Pinpoint the cell where the given text exists, returning its [x, y] midpoint coordinate. 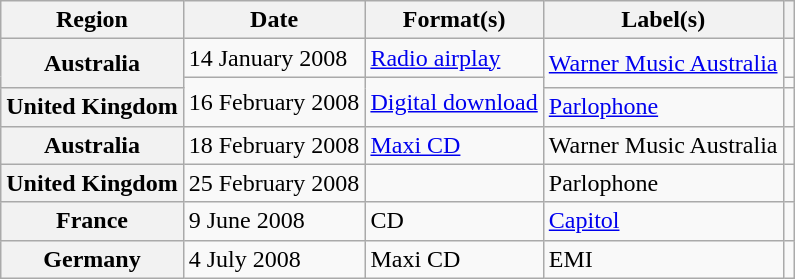
Radio airplay [454, 58]
25 February 2008 [274, 183]
EMI [663, 259]
CD [454, 221]
Format(s) [454, 20]
16 February 2008 [274, 102]
4 July 2008 [274, 259]
Capitol [663, 221]
Digital download [454, 102]
18 February 2008 [274, 145]
Label(s) [663, 20]
9 June 2008 [274, 221]
France [92, 221]
Germany [92, 259]
Date [274, 20]
Region [92, 20]
14 January 2008 [274, 58]
